Return the [X, Y] coordinate for the center point of the cell that contains the specified text.  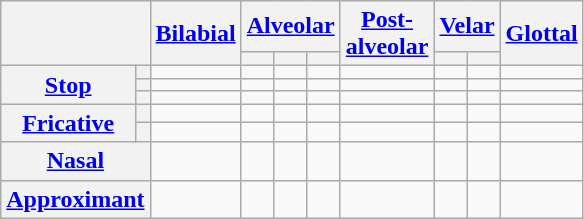
Alveolar [290, 26]
Velar [467, 26]
Bilabial [196, 34]
Post-alveolar [387, 34]
Glottal [542, 34]
Fricative [68, 123]
Stop [68, 85]
Nasal [76, 161]
Approximant [76, 199]
